Provide the (x, y) coordinate of the cell's center where the given text is located.  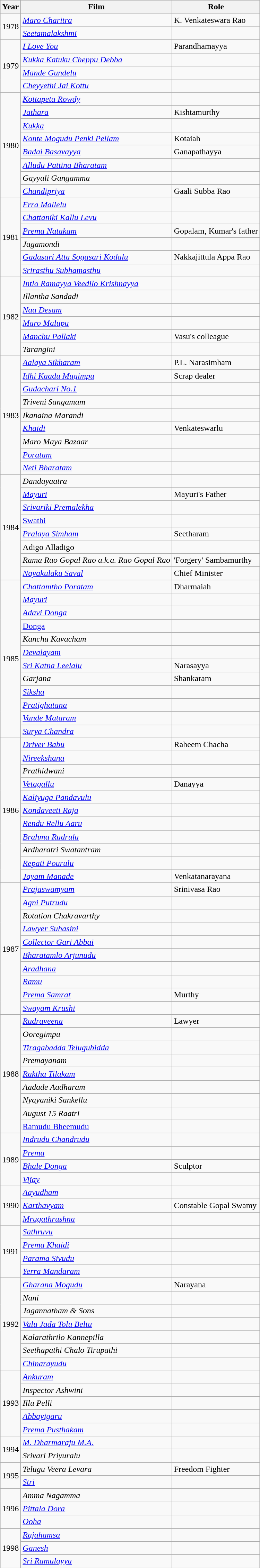
Prajaswamyam (96, 889)
Kaliyuga Pandavulu (96, 797)
Stri (96, 1482)
Konte Mogudu Penki Pellam (96, 138)
Prema Pusthakam (96, 1430)
Poratam (96, 455)
Chief Minister (216, 573)
Jagamondi (96, 244)
Gadasari Atta Sogasari Kodalu (96, 257)
1990 (10, 1205)
Freedom Fighter (216, 1469)
Kottapeta Rowdy (96, 99)
Gaali Subba Rao (216, 191)
Narayana (216, 1285)
Raktha Tilakam (96, 1074)
Prema Khaidi (96, 1245)
Aadade Aadharam (96, 1087)
Mrugathrushna (96, 1218)
Aalaya Sikharam (96, 362)
Seethapathi Chalo Tirupathi (96, 1350)
1996 (10, 1508)
Mayuri's Father (216, 494)
Vasu's colleague (216, 336)
1978 (10, 27)
Maro Charitra (96, 20)
Tarangini (96, 349)
Seetamalakshmi (96, 33)
Kalarathrilo Kannepilla (96, 1337)
1994 (10, 1449)
1989 (10, 1159)
Murthy (216, 995)
Role (216, 7)
Scrap dealer (216, 375)
Vetagallu (96, 784)
Tiragabadda Telugubidda (96, 1048)
Pratighatana (96, 705)
Agni Putrudu (96, 903)
Sculptor (216, 1166)
Prema (96, 1153)
Mande Gundelu (96, 73)
1998 (10, 1548)
Erra Mallelu (96, 205)
Chattamtho Poratam (96, 587)
Srinivasa Rao (216, 889)
M. Dharmaraju M.A. (96, 1443)
Idhi Kaadu Mugimpu (96, 375)
Sri Ramulayya (96, 1561)
Danayya (216, 784)
Indrudu Chandrudu (96, 1140)
Illantha Sandadi (96, 297)
Nireekshana (96, 758)
Premayanam (96, 1061)
1995 (10, 1476)
Inspector Ashwini (96, 1390)
Ganapathayya (216, 152)
1992 (10, 1324)
Abbayigaru (96, 1416)
Ardharatri Swatantram (96, 850)
Ramu (96, 981)
Surya Chandra (96, 731)
'Forgery' Sambamurthy (216, 560)
Chattaniki Kallu Levu (96, 218)
Intlo Ramayya Veedilo Krishnayya (96, 283)
Kondaveeti Raja (96, 810)
Valu Jada Tolu Beltu (96, 1324)
Bharatamlo Arjunudu (96, 955)
Donga (96, 626)
Maro Maya Bazaar (96, 442)
1984 (10, 527)
Garjana (96, 679)
1981 (10, 237)
Repati Pourulu (96, 863)
Gayyali Gangamma (96, 178)
Badai Basavayya (96, 152)
Sathruvu (96, 1232)
K. Venkateswara Rao (216, 20)
1983 (10, 415)
Bhale Donga (96, 1166)
Venkatanarayana (216, 876)
Pralaya Simham (96, 534)
Prema Natakam (96, 231)
Siksha (96, 692)
Khaidi (96, 428)
Swathi (96, 520)
1986 (10, 810)
Constable Gopal Swamy (216, 1205)
Yerra Mandaram (96, 1271)
Brahma Rudrulu (96, 837)
Vande Mataram (96, 718)
Parandhamayya (216, 46)
Ankuram (96, 1377)
Jathara (96, 112)
Gopalam, Kumar's father (216, 231)
Sri Katna Leelalu (96, 665)
Alludu Pattina Bharatam (96, 165)
Srivariki Premalekha (96, 507)
Kotaiah (216, 138)
Ramudu Bheemudu (96, 1126)
Neti Bharatam (96, 468)
Manchu Pallaki (96, 336)
Amma Nagamma (96, 1495)
Nani (96, 1298)
Chinarayudu (96, 1363)
Lawyer (216, 1021)
Cheyyethi Jai Kottu (96, 86)
Gudachari No.1 (96, 389)
Rama Rao Gopal Rao a.k.a. Rao Gopal Rao (96, 560)
Naa Desam (96, 310)
Adigo Alladigo (96, 547)
Parama Sivudu (96, 1258)
Ooha (96, 1522)
I Love You (96, 46)
Nyayaniki Sankellu (96, 1100)
Devalayam (96, 652)
1982 (10, 316)
Collector Gari Abbai (96, 942)
Jagannatham & Sons (96, 1311)
Srirasthu Subhamasthu (96, 270)
Seetharam (216, 534)
Maro Malupu (96, 323)
Raheem Chacha (216, 744)
Shankaram (216, 679)
Telugu Veera Levara (96, 1469)
Srivari Priyuralu (96, 1456)
Nakkajittula Appa Rao (216, 257)
Dandayaatra (96, 481)
Dharmaiah (216, 587)
Aayudham (96, 1192)
Vijay (96, 1179)
Rudraveena (96, 1021)
P.L. Narasimham (216, 362)
Chandipriya (96, 191)
Pittala Dora (96, 1508)
Narasayya (216, 665)
Rajahamsa (96, 1535)
Prema Samrat (96, 995)
Kishtamurthy (216, 112)
August 15 Raatri (96, 1113)
1991 (10, 1252)
Kukka (96, 125)
Aradhana (96, 968)
Kanchu Kavacham (96, 639)
Ooregimpu (96, 1034)
1980 (10, 145)
Rendu Rellu Aaru (96, 824)
Prathidwani (96, 771)
Film (96, 7)
Driver Babu (96, 744)
1993 (10, 1403)
Swayam Krushi (96, 1008)
Karthavyam (96, 1205)
1987 (10, 949)
Jayam Manade (96, 876)
Kukka Katuku Cheppu Debba (96, 60)
Lawyer Suhasini (96, 929)
1985 (10, 659)
1988 (10, 1074)
Ganesh (96, 1548)
Rotation Chakravarthy (96, 916)
Gharana Mogudu (96, 1285)
Triveni Sangamam (96, 402)
Venkateswarlu (216, 428)
1979 (10, 66)
Illu Pelli (96, 1403)
Ikanaina Marandi (96, 415)
Nayakulaku Saval (96, 573)
Adavi Donga (96, 613)
Year (10, 7)
